Find where the given text appears and provide that cell's center as (x, y) coordinate. 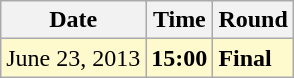
Time (180, 20)
15:00 (180, 58)
Date (74, 20)
Round (253, 20)
June 23, 2013 (74, 58)
Final (253, 58)
